Return the (x, y) coordinate for the center point of the cell that contains the specified text.  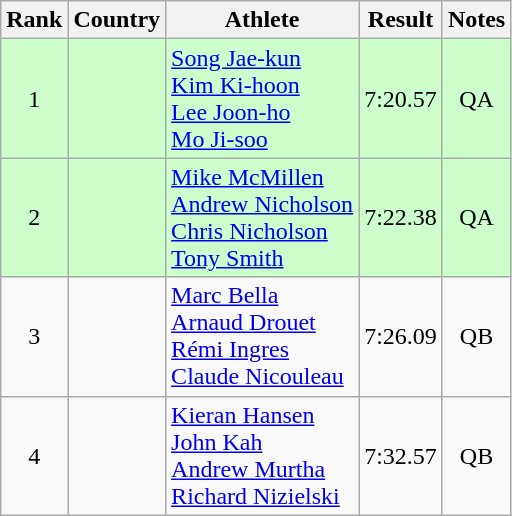
Kieran Hansen John Kah Andrew Murtha Richard Nizielski (262, 456)
Athlete (262, 20)
1 (34, 98)
4 (34, 456)
Song Jae-kun Kim Ki-hoon Lee Joon-ho Mo Ji-soo (262, 98)
Mike McMillen Andrew Nicholson Chris Nicholson Tony Smith (262, 218)
2 (34, 218)
7:32.57 (401, 456)
7:26.09 (401, 336)
Result (401, 20)
Country (117, 20)
Notes (476, 20)
Rank (34, 20)
7:20.57 (401, 98)
7:22.38 (401, 218)
Marc Bella Arnaud Drouet Rémi Ingres Claude Nicouleau (262, 336)
3 (34, 336)
